Return the (X, Y) coordinate for the center point of the cell that contains the specified text.  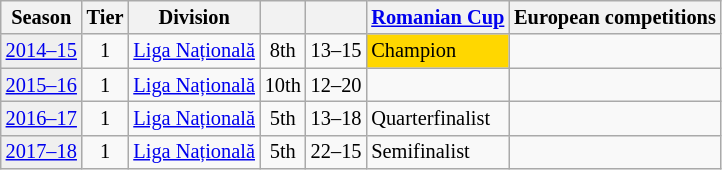
13–15 (336, 51)
2016–17 (42, 118)
10th (283, 85)
12–20 (336, 85)
2017–18 (42, 152)
Romanian Cup (438, 17)
13–18 (336, 118)
2015–16 (42, 85)
Division (194, 17)
European competitions (615, 17)
Tier (106, 17)
2014–15 (42, 51)
22–15 (336, 152)
Quarterfinalist (438, 118)
8th (283, 51)
Semifinalist (438, 152)
Champion (438, 51)
Season (42, 17)
